For the text-containing cell, return its midpoint in [x, y] coordinate format. 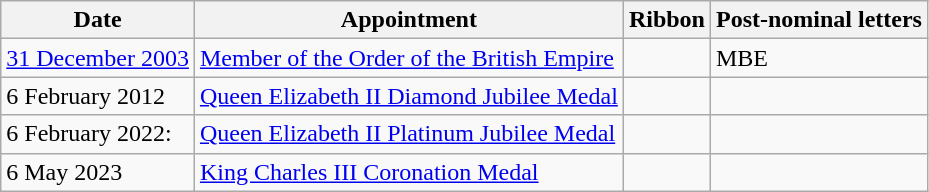
Appointment [408, 20]
6 February 2022: [98, 134]
King Charles III Coronation Medal [408, 172]
Date [98, 20]
31 December 2003 [98, 58]
Member of the Order of the British Empire [408, 58]
MBE [818, 58]
6 May 2023 [98, 172]
6 February 2012 [98, 96]
Post-nominal letters [818, 20]
Queen Elizabeth II Platinum Jubilee Medal [408, 134]
Ribbon [666, 20]
Queen Elizabeth II Diamond Jubilee Medal [408, 96]
